For the text-containing cell, return its midpoint in (X, Y) coordinate format. 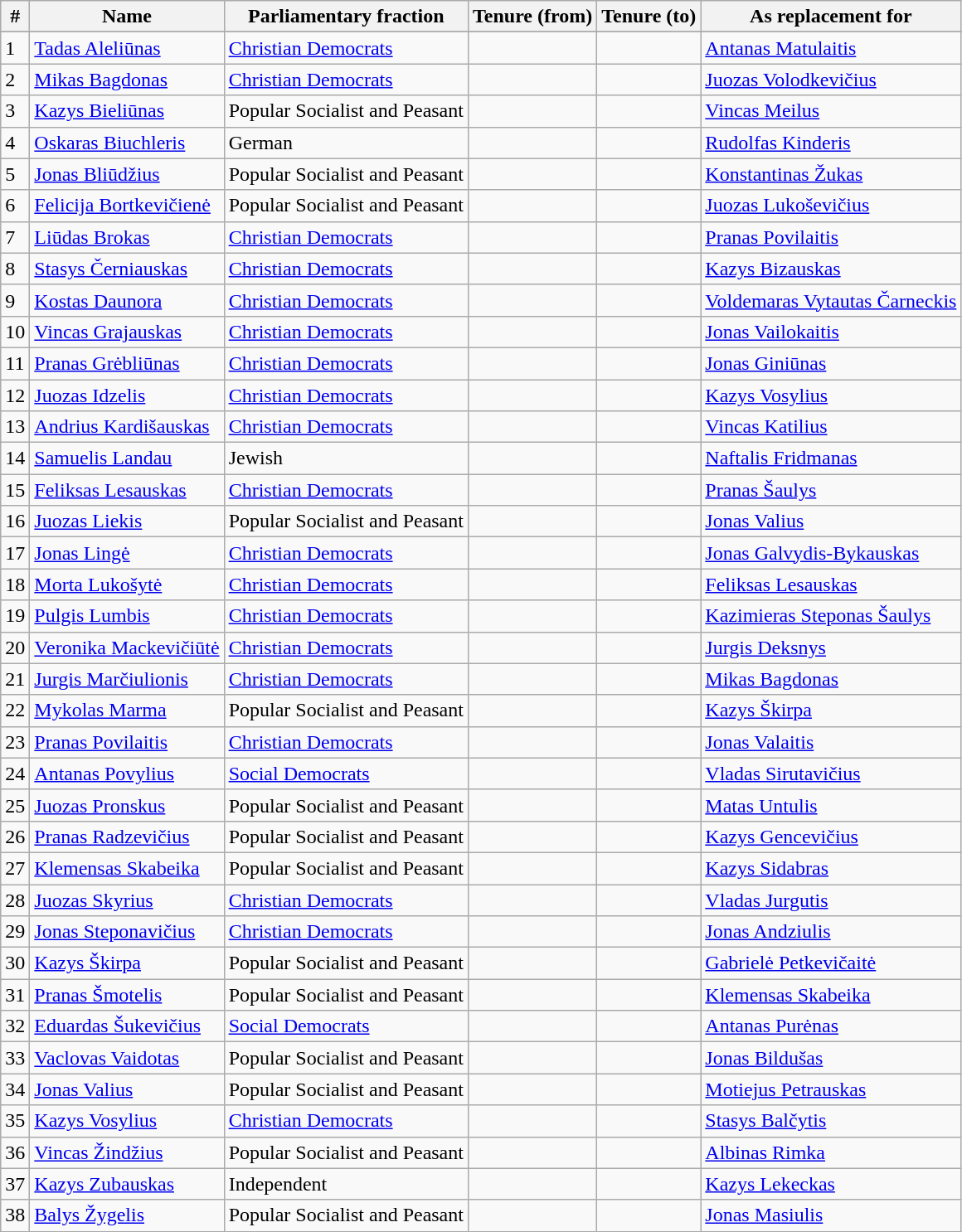
20 (15, 648)
3 (15, 111)
30 (15, 963)
Pranas Šmotelis (127, 995)
Liūdas Brokas (127, 237)
Jonas Masiulis (831, 1215)
Juozas Idzelis (127, 395)
Matas Untulis (831, 805)
Morta Lukošytė (127, 584)
36 (15, 1152)
Juozas Lukoševičius (831, 206)
Pranas Radzevičius (127, 837)
31 (15, 995)
Balys Žygelis (127, 1215)
As replacement for (831, 17)
1 (15, 48)
35 (15, 1121)
Albinas Rimka (831, 1152)
23 (15, 742)
Vincas Meilus (831, 111)
Juozas Liekis (127, 521)
Vincas Katilius (831, 427)
German (346, 143)
19 (15, 616)
28 (15, 900)
Tenure (from) (532, 17)
33 (15, 1058)
34 (15, 1089)
Vincas Žindžius (127, 1152)
Stasys Černiauskas (127, 269)
9 (15, 300)
8 (15, 269)
12 (15, 395)
Juozas Volodkevičius (831, 80)
37 (15, 1184)
Jonas Andziulis (831, 932)
Tadas Aleliūnas (127, 48)
Oskaras Biuchleris (127, 143)
Kazys Bizauskas (831, 269)
Felicija Bortkevičienė (127, 206)
Konstantinas Žukas (831, 174)
6 (15, 206)
29 (15, 932)
7 (15, 237)
Andrius Kardišauskas (127, 427)
26 (15, 837)
Jurgis Marčiulionis (127, 679)
Vaclovas Vaidotas (127, 1058)
24 (15, 774)
25 (15, 805)
4 (15, 143)
Jonas Bildušas (831, 1058)
Motiejus Petrauskas (831, 1089)
Jonas Giniūnas (831, 363)
Vladas Jurgutis (831, 900)
18 (15, 584)
Kazys Sidabras (831, 868)
10 (15, 332)
38 (15, 1215)
Jonas Valaitis (831, 742)
Jonas Lingė (127, 553)
Jonas Galvydis-Bykauskas (831, 553)
11 (15, 363)
14 (15, 458)
Gabrielė Petkevičaitė (831, 963)
Kazys Bieliūnas (127, 111)
32 (15, 1026)
Jonas Bliūdžius (127, 174)
Tenure (to) (649, 17)
Stasys Balčytis (831, 1121)
Eduardas Šukevičius (127, 1026)
Kazimieras Steponas Šaulys (831, 616)
Vladas Sirutavičius (831, 774)
Veronika Mackevičiūtė (127, 648)
Rudolfas Kinderis (831, 143)
27 (15, 868)
5 (15, 174)
# (15, 17)
21 (15, 679)
Antanas Purėnas (831, 1026)
Jewish (346, 458)
Jonas Steponavičius (127, 932)
Pulgis Lumbis (127, 616)
Vincas Grajauskas (127, 332)
Naftalis Fridmanas (831, 458)
Samuelis Landau (127, 458)
Parliamentary fraction (346, 17)
Pranas Šaulys (831, 490)
15 (15, 490)
Kazys Lekeckas (831, 1184)
13 (15, 427)
Antanas Povylius (127, 774)
17 (15, 553)
22 (15, 711)
Kazys Zubauskas (127, 1184)
Pranas Grėbliūnas (127, 363)
2 (15, 80)
Kostas Daunora (127, 300)
Antanas Matulaitis (831, 48)
Name (127, 17)
Voldemaras Vytautas Čarneckis (831, 300)
Kazys Gencevičius (831, 837)
Juozas Skyrius (127, 900)
Jonas Vailokaitis (831, 332)
16 (15, 521)
Mykolas Marma (127, 711)
Juozas Pronskus (127, 805)
Jurgis Deksnys (831, 648)
Independent (346, 1184)
